For the text-containing cell, return its midpoint in (x, y) coordinate format. 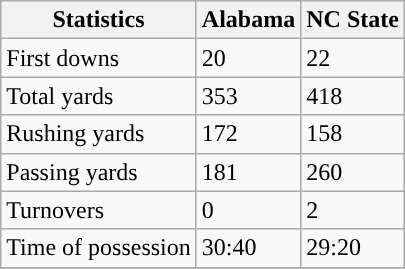
181 (248, 172)
Statistics (99, 20)
260 (353, 172)
353 (248, 96)
First downs (99, 58)
2 (353, 210)
172 (248, 134)
Rushing yards (99, 134)
Alabama (248, 20)
0 (248, 210)
418 (353, 96)
30:40 (248, 248)
20 (248, 58)
29:20 (353, 248)
Turnovers (99, 210)
NC State (353, 20)
Time of possession (99, 248)
158 (353, 134)
22 (353, 58)
Total yards (99, 96)
Passing yards (99, 172)
